Provide the (x, y) coordinate of the cell's center where the given text is located.  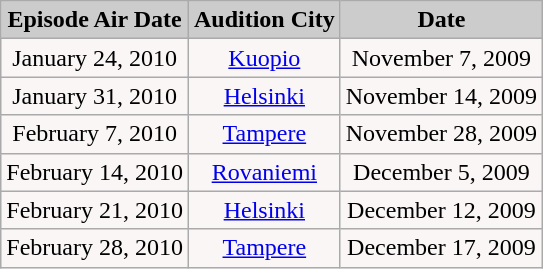
February 14, 2010 (95, 172)
December 17, 2009 (441, 248)
December 5, 2009 (441, 172)
Episode Air Date (95, 20)
Kuopio (264, 58)
November 7, 2009 (441, 58)
January 31, 2010 (95, 96)
February 28, 2010 (95, 248)
Date (441, 20)
Audition City (264, 20)
February 7, 2010 (95, 134)
Rovaniemi (264, 172)
November 28, 2009 (441, 134)
February 21, 2010 (95, 210)
November 14, 2009 (441, 96)
January 24, 2010 (95, 58)
December 12, 2009 (441, 210)
